Determine the (x, y) coordinate at the center of the cell enclosing the given text.  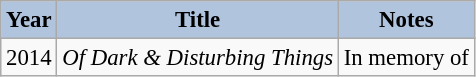
2014 (29, 58)
Year (29, 20)
Of Dark & Disturbing Things (198, 58)
Title (198, 20)
In memory of (406, 58)
Notes (406, 20)
